Determine the (x, y) coordinate at the center of the cell enclosing the given text.  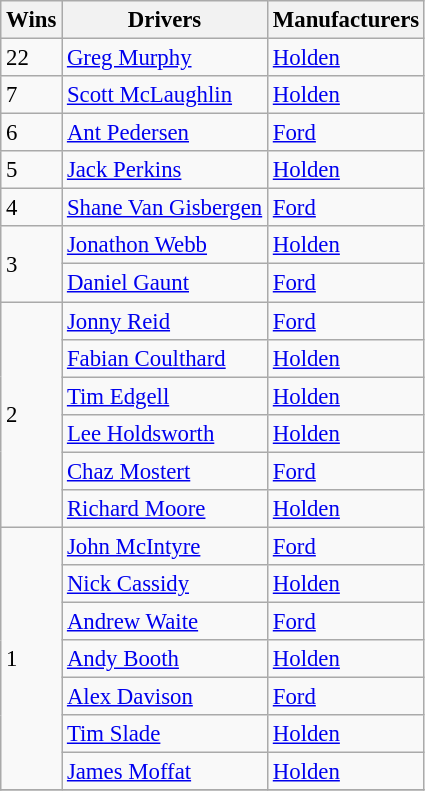
Jack Perkins (165, 170)
Andy Booth (165, 659)
Chaz Mostert (165, 471)
Drivers (165, 20)
Scott McLaughlin (165, 95)
Fabian Coulthard (165, 358)
Tim Slade (165, 734)
22 (32, 58)
6 (32, 133)
7 (32, 95)
Greg Murphy (165, 58)
Tim Edgell (165, 396)
Wins (32, 20)
Ant Pedersen (165, 133)
Shane Van Gisbergen (165, 208)
Jonathon Webb (165, 245)
Nick Cassidy (165, 584)
Andrew Waite (165, 621)
Alex Davison (165, 697)
4 (32, 208)
Richard Moore (165, 509)
Lee Holdsworth (165, 433)
1 (32, 658)
2 (32, 415)
Daniel Gaunt (165, 283)
Jonny Reid (165, 321)
3 (32, 264)
Manufacturers (346, 20)
5 (32, 170)
James Moffat (165, 772)
John McIntyre (165, 546)
